Provide the (x, y) coordinate of the cell's center where the given text is located.  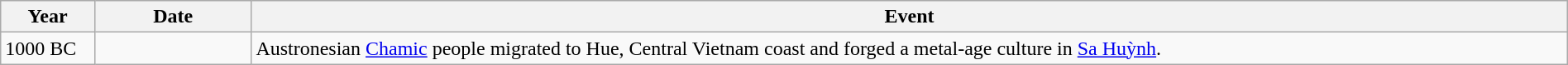
Austronesian Chamic people migrated to Hue, Central Vietnam coast and forged a metal-age culture in Sa Huỳnh. (910, 48)
1000 BC (48, 48)
Year (48, 17)
Event (910, 17)
Date (172, 17)
